Extract the [x, y] coordinate from the center of the cell holding the provided text.  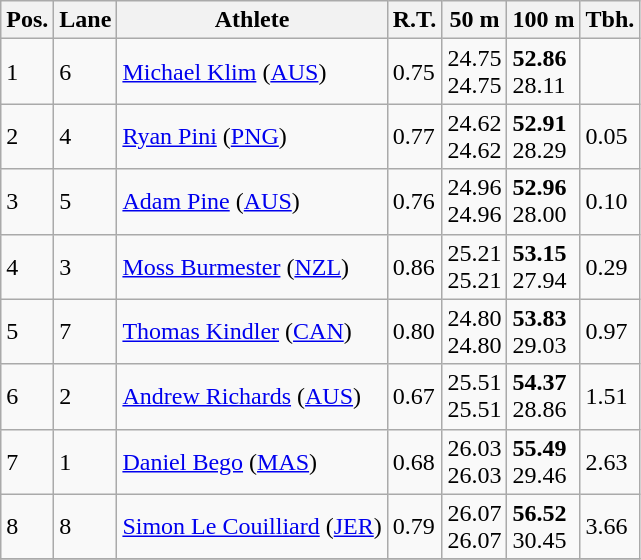
Adam Pine (AUS) [252, 202]
53.1527.94 [544, 266]
52.9628.00 [544, 202]
24.7524.75 [474, 72]
0.29 [610, 266]
52.9128.29 [544, 136]
Tbh. [610, 20]
Pos. [28, 20]
0.10 [610, 202]
0.75 [414, 72]
54.3728.86 [544, 396]
50 m [474, 20]
0.76 [414, 202]
100 m [544, 20]
Andrew Richards (AUS) [252, 396]
3.66 [610, 526]
0.05 [610, 136]
R.T. [414, 20]
25.5125.51 [474, 396]
24.6224.62 [474, 136]
26.0726.07 [474, 526]
24.9624.96 [474, 202]
55.4929.46 [544, 462]
Simon Le Couilliard (JER) [252, 526]
Moss Burmester (NZL) [252, 266]
Daniel Bego (MAS) [252, 462]
Thomas Kindler (CAN) [252, 332]
52.8628.11 [544, 72]
26.0326.03 [474, 462]
0.97 [610, 332]
Ryan Pini (PNG) [252, 136]
1.51 [610, 396]
0.79 [414, 526]
56.5230.45 [544, 526]
0.80 [414, 332]
2.63 [610, 462]
53.8329.03 [544, 332]
25.2125.21 [474, 266]
24.8024.80 [474, 332]
Michael Klim (AUS) [252, 72]
Lane [86, 20]
Athlete [252, 20]
0.86 [414, 266]
0.77 [414, 136]
0.68 [414, 462]
0.67 [414, 396]
